Return (x, y) of the center of cell containing provided text 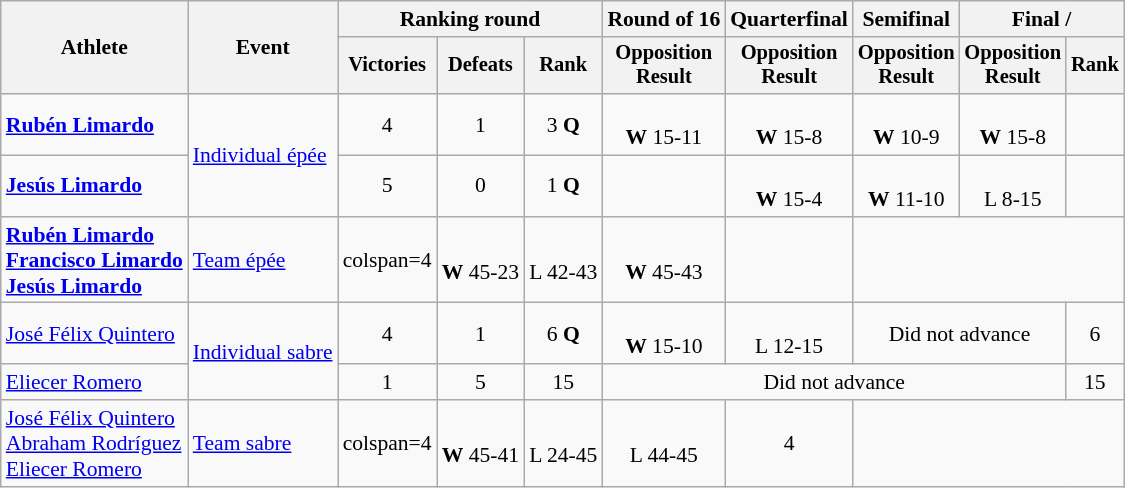
L 44-45 (664, 444)
W 11-10 (906, 186)
Defeats (480, 66)
Individual épée (263, 155)
1 Q (563, 186)
W 15-4 (789, 186)
Quarterfinal (789, 19)
L 24-45 (563, 444)
L 42-43 (563, 260)
Rubén Limardo (94, 124)
6 (1095, 334)
W 45-23 (480, 260)
W 10-9 (906, 124)
Ranking round (470, 19)
Athlete (94, 48)
Event (263, 48)
Team sabre (263, 444)
Individual sabre (263, 352)
Victories (388, 66)
Semifinal (906, 19)
W 45-41 (480, 444)
6 Q (563, 334)
Jesús Limardo (94, 186)
W 45-43 (664, 260)
0 (480, 186)
Team épée (263, 260)
José Félix Quintero (94, 334)
W 15-11 (664, 124)
3 Q (563, 124)
Eliecer Romero (94, 382)
Final / (1041, 19)
L 12-15 (789, 334)
L 8-15 (1012, 186)
W 15-10 (664, 334)
Round of 16 (664, 19)
José Félix QuinteroAbraham RodríguezEliecer Romero (94, 444)
Rubén LimardoFrancisco LimardoJesús Limardo (94, 260)
